From the cell containing the given text, extract its center point as (x, y) coordinate. 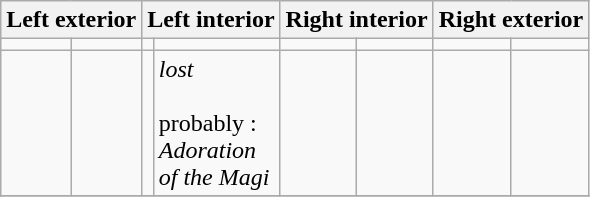
lostprobably :Adorationof the Magi (216, 123)
Right exterior (511, 20)
Right interior (356, 20)
Left exterior (72, 20)
Left interior (211, 20)
